Provide the (X, Y) coordinate of the cell's center where the given text is located.  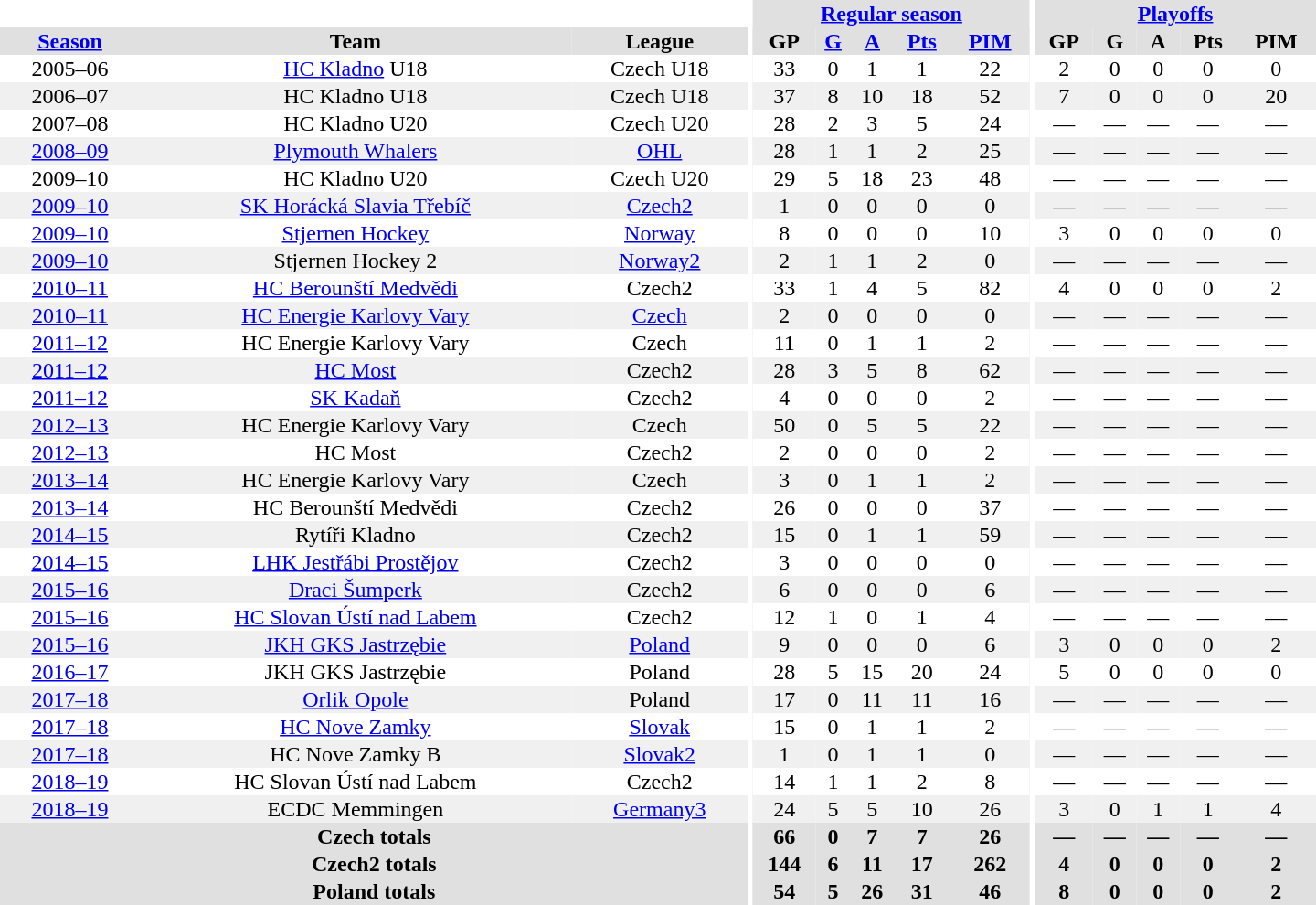
Slovak (660, 727)
23 (922, 178)
2006–07 (69, 96)
Team (356, 41)
59 (991, 535)
LHK Jestřábi Prostějov (356, 562)
2008–09 (69, 151)
HC Nove Zamky B (356, 754)
Czech2 totals (375, 864)
ECDC Memmingen (356, 809)
46 (991, 891)
62 (991, 370)
54 (784, 891)
52 (991, 96)
Orlik Opole (356, 699)
Regular season (892, 14)
Poland totals (375, 891)
2016–17 (69, 672)
262 (991, 864)
12 (784, 617)
Draci Šumperk (356, 590)
Norway (660, 233)
Stjernen Hockey (356, 233)
Slovak2 (660, 754)
50 (784, 425)
48 (991, 178)
Germany3 (660, 809)
SK Kadaň (356, 398)
Rytíři Kladno (356, 535)
HC Nove Zamky (356, 727)
OHL (660, 151)
Plymouth Whalers (356, 151)
SK Horácká Slavia Třebíč (356, 206)
Season (69, 41)
16 (991, 699)
2007–08 (69, 123)
9 (784, 644)
144 (784, 864)
Stjernen Hockey 2 (356, 261)
31 (922, 891)
25 (991, 151)
66 (784, 836)
29 (784, 178)
Czech totals (375, 836)
Norway2 (660, 261)
82 (991, 288)
League (660, 41)
14 (784, 782)
2005–06 (69, 69)
Playoffs (1175, 14)
